Determine the [X, Y] coordinate at the center of the cell enclosing the given text.  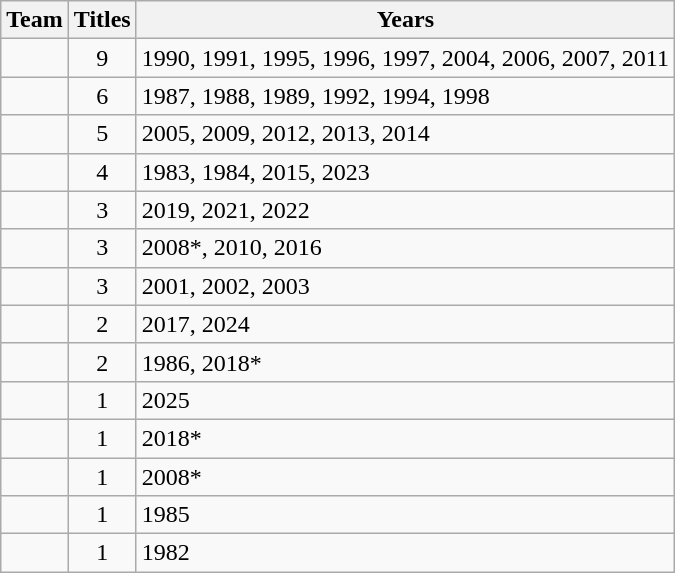
2008*, 2010, 2016 [405, 248]
Years [405, 20]
Titles [102, 20]
2008* [405, 477]
1990, 1991, 1995, 1996, 1997, 2004, 2006, 2007, 2011 [405, 58]
2017, 2024 [405, 324]
6 [102, 96]
2005, 2009, 2012, 2013, 2014 [405, 134]
2019, 2021, 2022 [405, 210]
1983, 1984, 2015, 2023 [405, 172]
1986, 2018* [405, 362]
1985 [405, 515]
1982 [405, 553]
2025 [405, 400]
2001, 2002, 2003 [405, 286]
1987, 1988, 1989, 1992, 1994, 1998 [405, 96]
9 [102, 58]
5 [102, 134]
Team [35, 20]
2018* [405, 438]
4 [102, 172]
